Capture the cell that displays the provided text and extract its [X, Y] central coordinate. 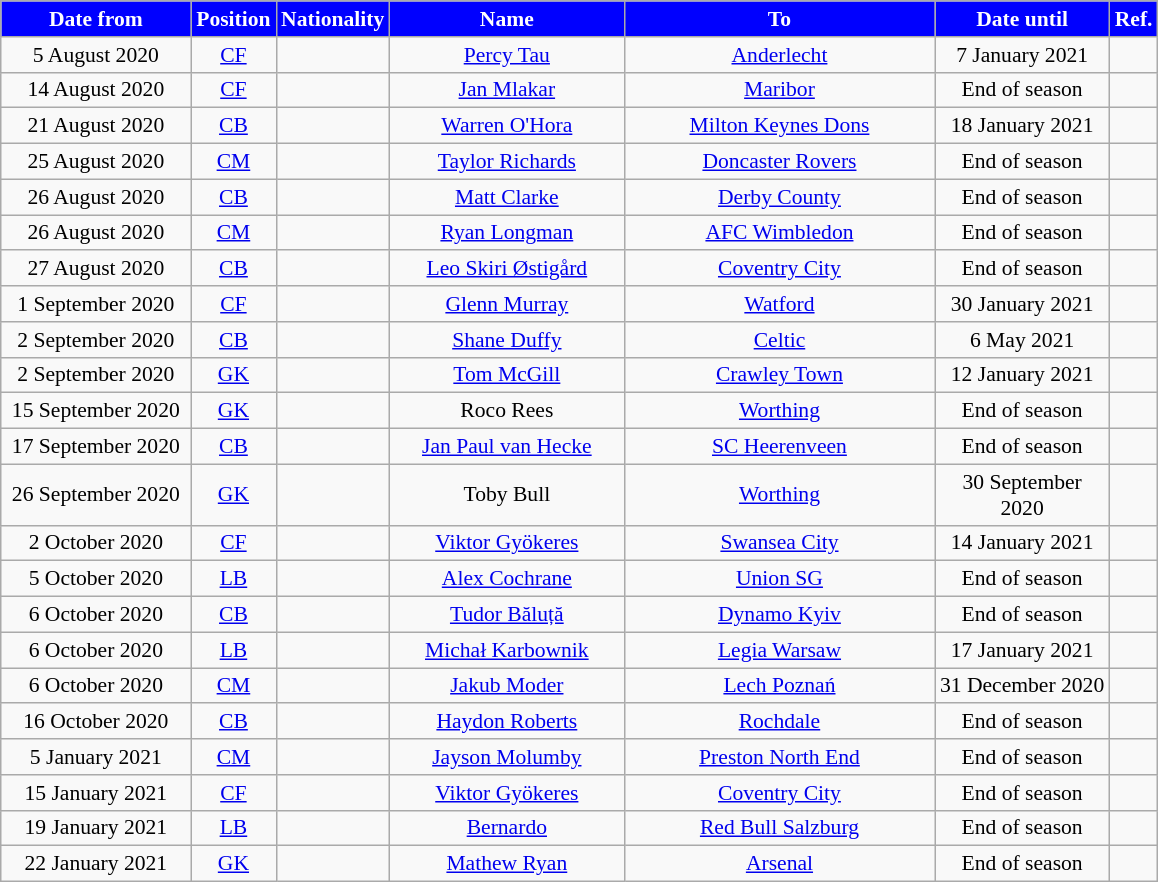
30 January 2021 [1022, 304]
Lech Poznań [779, 686]
Celtic [779, 340]
Dynamo Kyiv [779, 615]
18 January 2021 [1022, 126]
27 August 2020 [96, 269]
Position [234, 19]
Roco Rees [506, 411]
Percy Tau [506, 55]
Tudor Băluță [506, 615]
31 December 2020 [1022, 686]
Tom McGill [506, 375]
Haydon Roberts [506, 722]
Glenn Murray [506, 304]
Leo Skiri Østigård [506, 269]
Jayson Molumby [506, 757]
2 October 2020 [96, 543]
17 January 2021 [1022, 650]
Union SG [779, 579]
Milton Keynes Dons [779, 126]
Michał Karbownik [506, 650]
5 January 2021 [96, 757]
25 August 2020 [96, 162]
21 August 2020 [96, 126]
To [779, 19]
Name [506, 19]
15 January 2021 [96, 793]
Alex Cochrane [506, 579]
Red Bull Salzburg [779, 828]
Mathew Ryan [506, 864]
Watford [779, 304]
Rochdale [779, 722]
Date until [1022, 19]
Doncaster Rovers [779, 162]
Ryan Longman [506, 233]
16 October 2020 [96, 722]
Jan Paul van Hecke [506, 447]
6 May 2021 [1022, 340]
Derby County [779, 197]
Warren O'Hora [506, 126]
7 January 2021 [1022, 55]
Maribor [779, 90]
12 January 2021 [1022, 375]
Nationality [332, 19]
Arsenal [779, 864]
30 September 2020 [1022, 494]
Jan Mlakar [506, 90]
1 September 2020 [96, 304]
Preston North End [779, 757]
Bernardo [506, 828]
Swansea City [779, 543]
15 September 2020 [96, 411]
Ref. [1134, 19]
5 October 2020 [96, 579]
26 September 2020 [96, 494]
17 September 2020 [96, 447]
Anderlecht [779, 55]
22 January 2021 [96, 864]
5 August 2020 [96, 55]
Legia Warsaw [779, 650]
SC Heerenveen [779, 447]
Date from [96, 19]
14 August 2020 [96, 90]
Toby Bull [506, 494]
Crawley Town [779, 375]
19 January 2021 [96, 828]
Matt Clarke [506, 197]
Shane Duffy [506, 340]
Taylor Richards [506, 162]
Jakub Moder [506, 686]
AFC Wimbledon [779, 233]
14 January 2021 [1022, 543]
